Identify which cell holds the provided text, then report its (x, y) central coordinate. 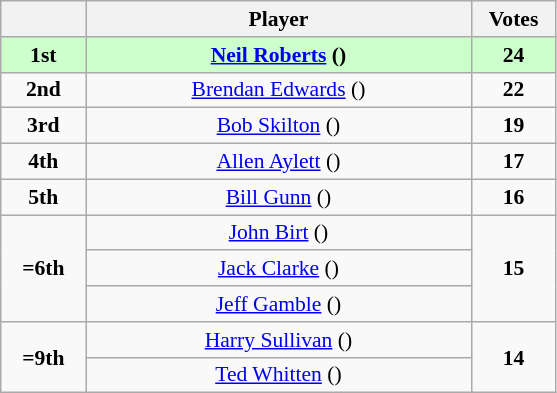
3rd (44, 126)
4th (44, 162)
=6th (44, 268)
1st (44, 55)
Bob Skilton () (278, 126)
2nd (44, 90)
Jack Clarke () (278, 269)
Bill Gunn () (278, 197)
Harry Sullivan () (278, 340)
17 (514, 162)
5th (44, 197)
John Birt () (278, 233)
Player (278, 19)
19 (514, 126)
22 (514, 90)
Brendan Edwards () (278, 90)
Jeff Gamble () (278, 304)
Allen Aylett () (278, 162)
=9th (44, 358)
Ted Whitten () (278, 375)
Votes (514, 19)
24 (514, 55)
Neil Roberts () (278, 55)
16 (514, 197)
15 (514, 268)
14 (514, 358)
